Capture the cell that displays the provided text and extract its (x, y) central coordinate. 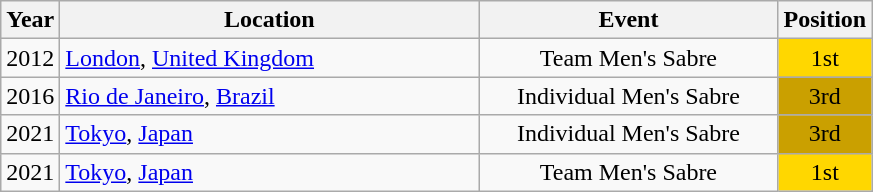
Position (825, 20)
Rio de Janeiro, Brazil (270, 96)
London, United Kingdom (270, 58)
Location (270, 20)
Year (30, 20)
2016 (30, 96)
Event (628, 20)
2012 (30, 58)
